Provide the (x, y) coordinate of the cell's center where the given text is located.  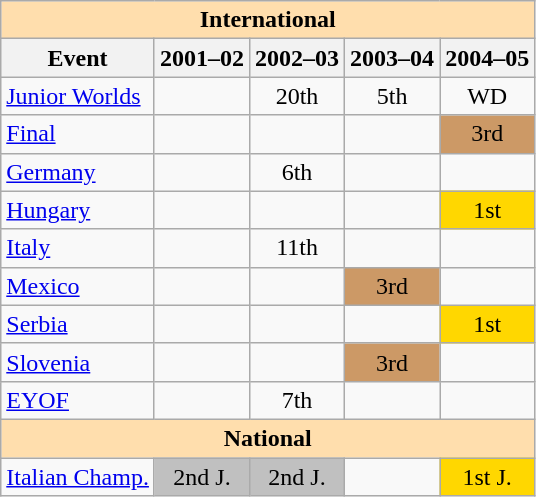
Italian Champ. (78, 477)
Final (78, 134)
2001–02 (202, 58)
1st J. (488, 477)
2002–03 (298, 58)
6th (298, 172)
International (268, 20)
Hungary (78, 210)
Slovenia (78, 362)
Junior Worlds (78, 96)
20th (298, 96)
EYOF (78, 400)
Germany (78, 172)
2004–05 (488, 58)
Mexico (78, 286)
Event (78, 58)
11th (298, 248)
WD (488, 96)
Italy (78, 248)
Serbia (78, 324)
2003–04 (392, 58)
7th (298, 400)
National (268, 438)
5th (392, 96)
